Return (x, y) of the center of cell containing provided text 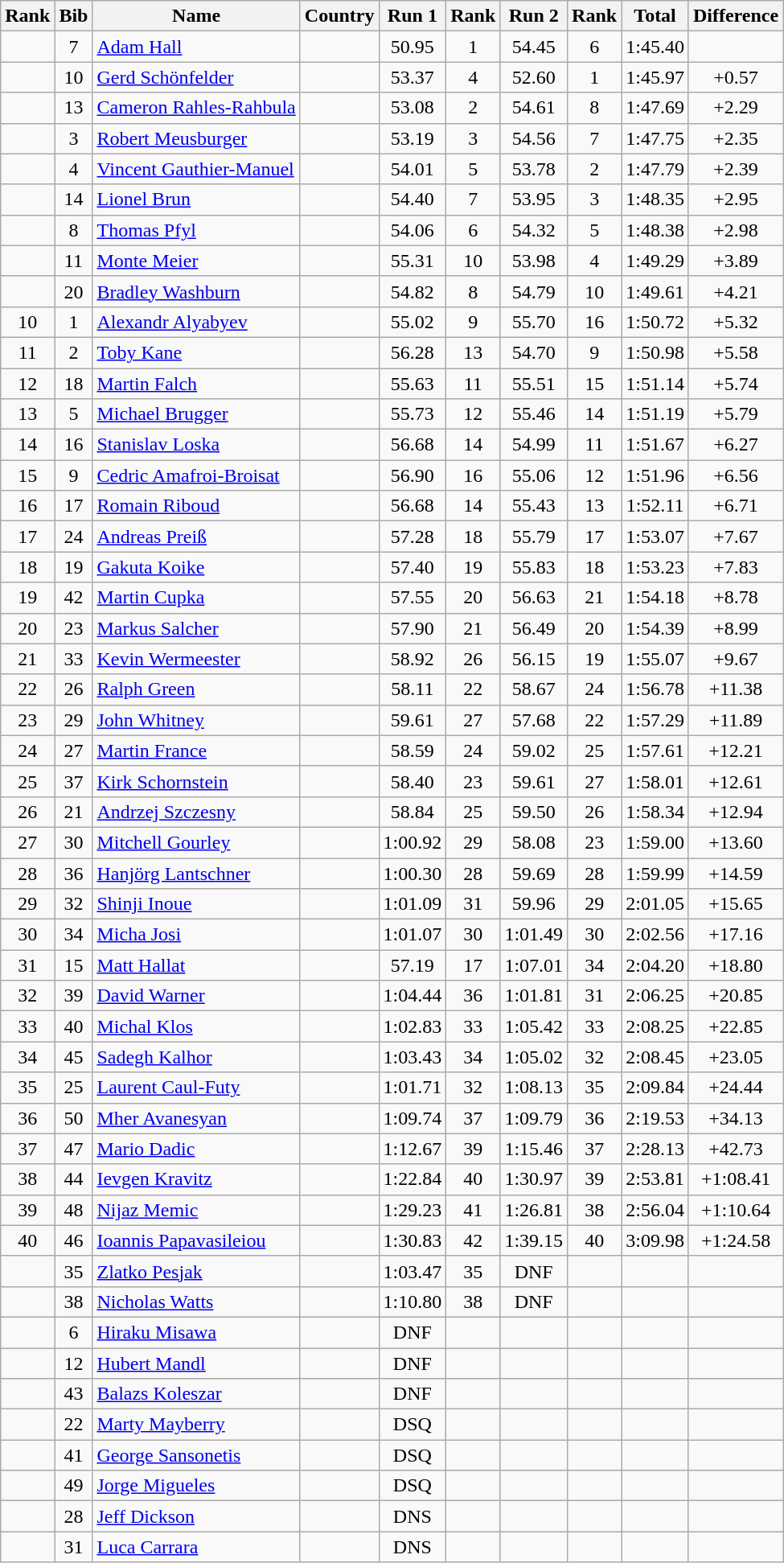
Gerd Schönfelder (196, 77)
48 (74, 1210)
+22.85 (735, 1026)
+20.85 (735, 996)
57.68 (534, 720)
1:57.29 (655, 720)
54.40 (413, 199)
58.11 (413, 689)
Lionel Brun (196, 199)
43 (74, 1394)
45 (74, 1057)
58.84 (413, 812)
+12.61 (735, 781)
1:45.40 (655, 47)
1:00.92 (413, 842)
2:06.25 (655, 996)
58.67 (534, 689)
+18.80 (735, 965)
+2.98 (735, 230)
+1:08.41 (735, 1179)
George Sansonetis (196, 1455)
+13.60 (735, 842)
1:48.38 (655, 230)
59.96 (534, 904)
Martin France (196, 751)
1:26.81 (534, 1210)
1:49.29 (655, 261)
1:01.07 (413, 935)
+42.73 (735, 1149)
49 (74, 1486)
Markus Salcher (196, 628)
1:10.80 (413, 1302)
+11.38 (735, 689)
1:01.71 (413, 1088)
+5.79 (735, 414)
Hanjörg Lantschner (196, 873)
2:53.81 (655, 1179)
1:47.75 (655, 138)
1:09.79 (534, 1118)
Michael Brugger (196, 414)
54.99 (534, 445)
Cameron Rahles-Rahbula (196, 108)
50.95 (413, 47)
John Whitney (196, 720)
55.83 (534, 567)
1:47.79 (655, 169)
1:57.61 (655, 751)
54.56 (534, 138)
Gakuta Koike (196, 567)
56.49 (534, 628)
53.78 (534, 169)
Ralph Green (196, 689)
1:02.83 (413, 1026)
Difference (735, 16)
Thomas Pfyl (196, 230)
1:01.09 (413, 904)
1:12.67 (413, 1149)
1:54.39 (655, 628)
56.63 (534, 598)
1:48.35 (655, 199)
+17.16 (735, 935)
+4.21 (735, 291)
1:55.07 (655, 659)
+5.58 (735, 352)
55.06 (534, 475)
1:56.78 (655, 689)
Zlatko Pesjak (196, 1271)
2:09.84 (655, 1088)
44 (74, 1179)
1:50.98 (655, 352)
57.28 (413, 537)
Jeff Dickson (196, 1516)
+7.83 (735, 567)
57.55 (413, 598)
54.45 (534, 47)
Adam Hall (196, 47)
1:59.99 (655, 873)
Name (196, 16)
1:03.47 (413, 1271)
Mitchell Gourley (196, 842)
2:19.53 (655, 1118)
Micha Josi (196, 935)
2:08.45 (655, 1057)
Mario Dadic (196, 1149)
Hubert Mandl (196, 1364)
58.92 (413, 659)
Martin Falch (196, 384)
Martin Cupka (196, 598)
Andreas Preiß (196, 537)
59.02 (534, 751)
1:05.02 (534, 1057)
1:50.72 (655, 322)
52.60 (534, 77)
Kirk Schornstein (196, 781)
55.79 (534, 537)
Nijaz Memic (196, 1210)
+2.95 (735, 199)
53.37 (413, 77)
1:22.84 (413, 1179)
1:51.19 (655, 414)
1:03.43 (413, 1057)
Jorge Migueles (196, 1486)
53.08 (413, 108)
59.69 (534, 873)
1:52.11 (655, 506)
53.95 (534, 199)
1:51.96 (655, 475)
Kevin Wermeester (196, 659)
55.43 (534, 506)
+6.71 (735, 506)
3:09.98 (655, 1240)
Ioannis Papavasileiou (196, 1240)
2:28.13 (655, 1149)
1:08.13 (534, 1088)
Shinji Inoue (196, 904)
54.79 (534, 291)
+2.29 (735, 108)
Ievgen Kravitz (196, 1179)
47 (74, 1149)
55.31 (413, 261)
46 (74, 1240)
58.59 (413, 751)
+9.67 (735, 659)
54.06 (413, 230)
+12.21 (735, 751)
58.08 (534, 842)
Luca Carrara (196, 1547)
53.98 (534, 261)
58.40 (413, 781)
+14.59 (735, 873)
1:30.97 (534, 1179)
Hiraku Misawa (196, 1332)
1:30.83 (413, 1240)
2:56.04 (655, 1210)
Laurent Caul-Futy (196, 1088)
+1:24.58 (735, 1240)
1:59.00 (655, 842)
+5.32 (735, 322)
Bradley Washburn (196, 291)
1:07.01 (534, 965)
+2.35 (735, 138)
Bib (74, 16)
+8.99 (735, 628)
Nicholas Watts (196, 1302)
2:04.20 (655, 965)
+2.39 (735, 169)
2:02.56 (655, 935)
Michal Klos (196, 1026)
Balazs Koleszar (196, 1394)
1:01.49 (534, 935)
54.01 (413, 169)
1:04.44 (413, 996)
Country (339, 16)
54.32 (534, 230)
2:01.05 (655, 904)
Robert Meusburger (196, 138)
1:05.42 (534, 1026)
56.15 (534, 659)
1:51.14 (655, 384)
55.46 (534, 414)
Total (655, 16)
+5.74 (735, 384)
David Warner (196, 996)
59.50 (534, 812)
54.61 (534, 108)
Run 2 (534, 16)
+6.56 (735, 475)
+0.57 (735, 77)
Toby Kane (196, 352)
55.02 (413, 322)
55.51 (534, 384)
56.90 (413, 475)
+8.78 (735, 598)
1:51.67 (655, 445)
+15.65 (735, 904)
+24.44 (735, 1088)
Alexandr Alyabyev (196, 322)
+11.89 (735, 720)
1:45.97 (655, 77)
1:47.69 (655, 108)
+23.05 (735, 1057)
2:08.25 (655, 1026)
Marty Mayberry (196, 1425)
Stanislav Loska (196, 445)
1:58.34 (655, 812)
55.63 (413, 384)
1:53.23 (655, 567)
+6.27 (735, 445)
1:58.01 (655, 781)
1:49.61 (655, 291)
55.70 (534, 322)
57.19 (413, 965)
Andrzej Szczesny (196, 812)
Run 1 (413, 16)
54.70 (534, 352)
1:15.46 (534, 1149)
Matt Hallat (196, 965)
Romain Riboud (196, 506)
1:29.23 (413, 1210)
57.90 (413, 628)
54.82 (413, 291)
1:00.30 (413, 873)
+7.67 (735, 537)
57.40 (413, 567)
+3.89 (735, 261)
Vincent Gauthier-Manuel (196, 169)
Mher Avanesyan (196, 1118)
+1:10.64 (735, 1210)
+34.13 (735, 1118)
1:09.74 (413, 1118)
55.73 (413, 414)
1:39.15 (534, 1240)
1:01.81 (534, 996)
Monte Meier (196, 261)
56.28 (413, 352)
+12.94 (735, 812)
Cedric Amafroi-Broisat (196, 475)
1:53.07 (655, 537)
Sadegh Kalhor (196, 1057)
1:54.18 (655, 598)
50 (74, 1118)
53.19 (413, 138)
